Provide the (X, Y) coordinate of the cell's center where the given text is located.  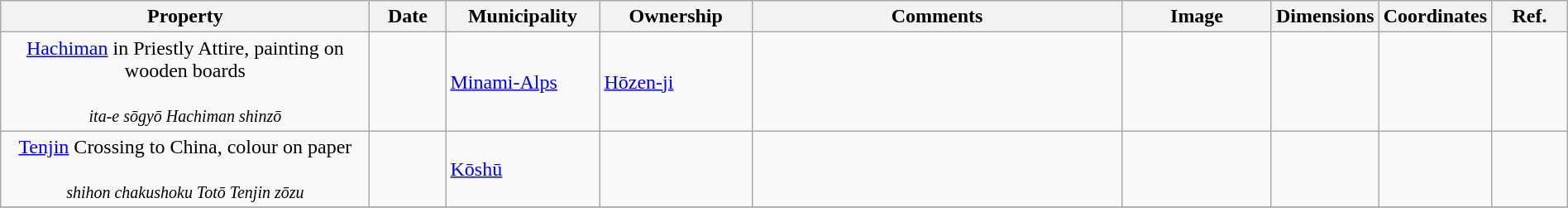
Hachiman in Priestly Attire, painting on wooden boardsita-e sōgyō Hachiman shinzō (185, 81)
Date (408, 17)
Ownership (676, 17)
Hōzen-ji (676, 81)
Comments (936, 17)
Image (1198, 17)
Property (185, 17)
Tenjin Crossing to China, colour on papershihon chakushoku Totō Tenjin zōzu (185, 169)
Dimensions (1325, 17)
Ref. (1530, 17)
Kōshū (523, 169)
Minami-Alps (523, 81)
Coordinates (1435, 17)
Municipality (523, 17)
